Pinpoint the cell where the given text exists, returning its (x, y) midpoint coordinate. 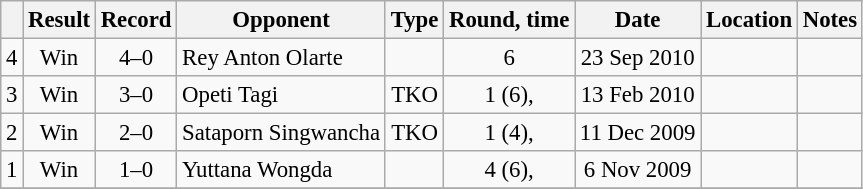
1 (6), (510, 95)
Record (136, 20)
4 (6), (510, 170)
2–0 (136, 133)
11 Dec 2009 (638, 133)
4 (12, 58)
Rey Anton Olarte (282, 58)
1 (12, 170)
6 Nov 2009 (638, 170)
4–0 (136, 58)
Result (60, 20)
Opponent (282, 20)
13 Feb 2010 (638, 95)
23 Sep 2010 (638, 58)
2 (12, 133)
3–0 (136, 95)
1–0 (136, 170)
3 (12, 95)
Date (638, 20)
Notes (830, 20)
Opeti Tagi (282, 95)
Type (414, 20)
Yuttana Wongda (282, 170)
Location (750, 20)
6 (510, 58)
Round, time (510, 20)
1 (4), (510, 133)
Sataporn Singwancha (282, 133)
